Output the [X, Y] coordinate of the center of the cell containing the given text.  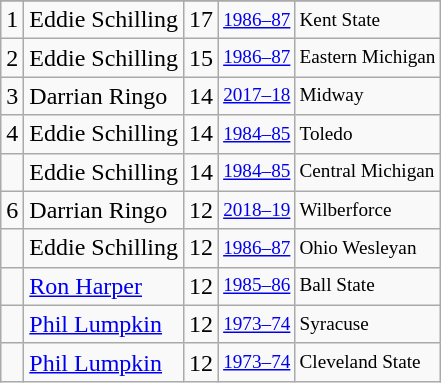
Kent State [368, 20]
2 [12, 58]
Eastern Michigan [368, 58]
2017–18 [257, 96]
Ohio Wesleyan [368, 248]
17 [202, 20]
Cleveland State [368, 362]
Ron Harper [104, 286]
1 [12, 20]
15 [202, 58]
4 [12, 134]
Midway [368, 96]
Syracuse [368, 324]
3 [12, 96]
Toledo [368, 134]
2018–19 [257, 210]
Ball State [368, 286]
1985–86 [257, 286]
Central Michigan [368, 172]
Wilberforce [368, 210]
6 [12, 210]
